Scan for the cell matching the given text and deliver its (X, Y) coordinate at center. 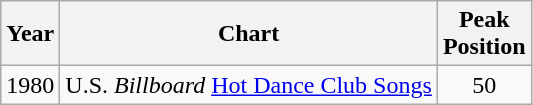
Year (30, 34)
PeakPosition (484, 34)
1980 (30, 85)
U.S. Billboard Hot Dance Club Songs (249, 85)
Chart (249, 34)
50 (484, 85)
